For the text-containing cell, return its midpoint in [X, Y] coordinate format. 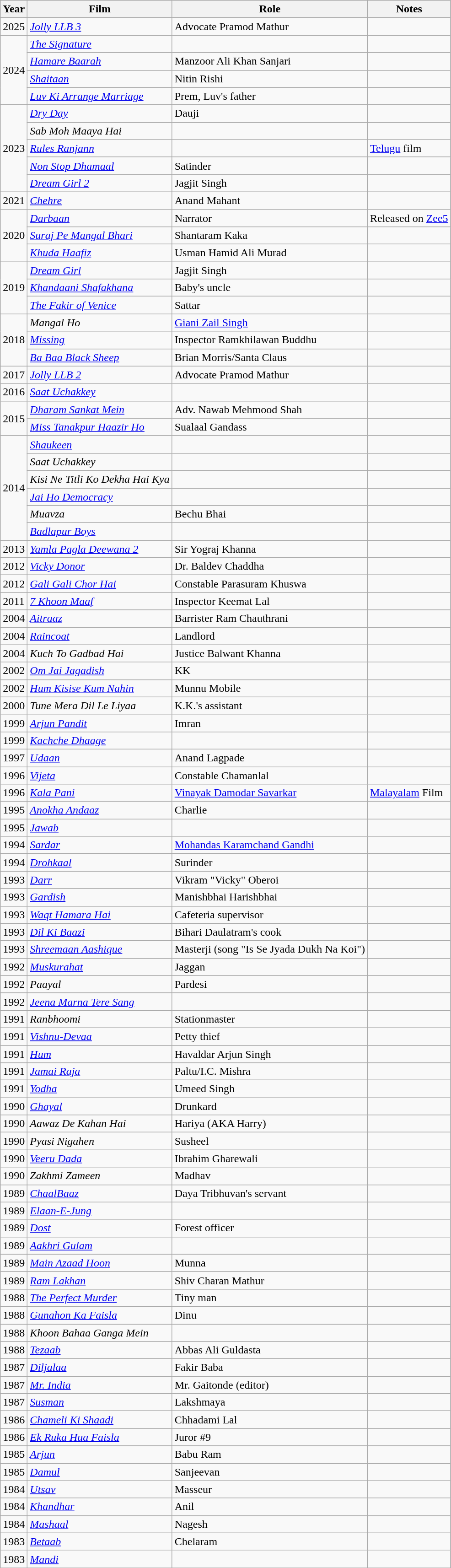
Jolly LLB 3 [100, 27]
Notes [409, 9]
Jeena Marna Tere Sang [100, 1002]
Vishnu-Devaa [100, 1036]
Aitraaz [100, 619]
Om Jai Jagadish [100, 671]
Shreemaan Aashique [100, 949]
2019 [14, 288]
2000 [14, 706]
K.K.'s assistant [270, 706]
Dost [100, 1228]
2016 [14, 392]
Inspector Ramkhilawan Buddhu [270, 340]
Susheel [270, 1141]
Forest officer [270, 1228]
Aakhri Gulam [100, 1245]
Mandi [100, 1559]
2014 [14, 488]
Tezaab [100, 1350]
Ghayal [100, 1106]
Bechu Bhai [270, 514]
Adv. Nawab Mehmood Shah [270, 410]
Veeru Dada [100, 1158]
1997 [14, 758]
Muavza [100, 514]
2021 [14, 200]
Ranbhoomi [100, 1019]
Satinder [270, 166]
Ibrahim Gharewali [270, 1158]
Surinder [270, 862]
Khandhar [100, 1507]
Gunahon Ka Faisla [100, 1315]
Sardar [100, 845]
Munna [270, 1263]
Rules Ranjann [100, 148]
Malayalam Film [409, 793]
Lakshmaya [270, 1402]
Paayal [100, 984]
Waqt Hamara Hai [100, 915]
Udaan [100, 758]
Inspector Keemat Lal [270, 601]
Vinayak Damodar Savarkar [270, 793]
Dream Girl 2 [100, 183]
Charlie [270, 810]
Sab Moh Maaya Hai [100, 131]
Usman Hamid Ali Murad [270, 253]
Imran [270, 723]
Susman [100, 1402]
2025 [14, 27]
Hum [100, 1054]
The Perfect Murder [100, 1298]
Jolly LLB 2 [100, 375]
Constable Chamanlal [270, 776]
Jawab [100, 828]
Khandaani Shafakhana [100, 288]
Shaukeen [100, 444]
Shantaram Kaka [270, 236]
Dr. Baldev Chaddha [270, 566]
Constable Parasuram Khuswa [270, 584]
Dil Ki Baazi [100, 932]
Ek Ruka Hua Faisla [100, 1437]
2018 [14, 340]
Khoon Bahaa Ganga Mein [100, 1333]
7 Khoon Maaf [100, 601]
Anil [270, 1507]
Pardesi [270, 984]
Madhav [270, 1176]
Chelaram [270, 1541]
Baby's uncle [270, 288]
Fakir Baba [270, 1368]
Paltu/I.C. Mishra [270, 1072]
Damul [100, 1472]
Umeed Singh [270, 1089]
Year [14, 9]
Chameli Ki Shaadi [100, 1420]
Petty thief [270, 1036]
Main Azaad Hoon [100, 1263]
Abbas Ali Guldasta [270, 1350]
Film [100, 9]
Nagesh [270, 1524]
Suraj Pe Mangal Bhari [100, 236]
2017 [14, 375]
Darbaan [100, 218]
Munnu Mobile [270, 688]
Role [270, 9]
Aawaz De Kahan Hai [100, 1124]
Sattar [270, 305]
Jai Ho Democracy [100, 496]
Drohkaal [100, 862]
Kachche Dhaage [100, 740]
Anand Mahant [270, 200]
Prem, Luv's father [270, 96]
Gali Gali Chor Hai [100, 584]
Cafeteria supervisor [270, 915]
Telugu film [409, 148]
Chehre [100, 200]
Non Stop Dhamaal [100, 166]
Daya Tribhuvan's servant [270, 1193]
Anand Lagpade [270, 758]
Drunkard [270, 1106]
Mangal Ho [100, 323]
Yamla Pagla Deewana 2 [100, 549]
Dinu [270, 1315]
Manzoor Ali Khan Sanjari [270, 61]
Shiv Charan Mathur [270, 1280]
Diljalaa [100, 1368]
Pyasi Nigahen [100, 1141]
Vikram "Vicky" Oberoi [270, 880]
Mashaal [100, 1524]
Miss Tanakpur Haazir Ho [100, 427]
Mr. India [100, 1385]
Utsav [100, 1489]
Tune Mera Dil Le Liyaa [100, 706]
Nitin Rishi [270, 79]
Ba Baa Black Sheep [100, 357]
KK [270, 671]
Shaitaan [100, 79]
Sanjeevan [270, 1472]
Giani Zail Singh [270, 323]
Babu Ram [270, 1455]
Manishbhai Harishbhai [270, 897]
Muskurahat [100, 967]
Hamare Baarah [100, 61]
Narrator [270, 218]
2011 [14, 601]
Arjun Pandit [100, 723]
Anokha Andaaz [100, 810]
Kuch To Gadbad Hai [100, 653]
2024 [14, 70]
Badlapur Boys [100, 532]
Sir Yograj Khanna [270, 549]
Hariya (AKA Harry) [270, 1124]
Hum Kisise Kum Nahin [100, 688]
Dharam Sankat Mein [100, 410]
The Fakir of Venice [100, 305]
Jamai Raja [100, 1072]
Released on Zee5 [409, 218]
2015 [14, 418]
Mohandas Karamchand Gandhi [270, 845]
Havaldar Arjun Singh [270, 1054]
2023 [14, 148]
2020 [14, 236]
Vijeta [100, 776]
Masterji (song "Is Se Jyada Dukh Na Koi") [270, 949]
Raincoat [100, 636]
Arjun [100, 1455]
Jaggan [270, 967]
Yodha [100, 1089]
The Signature [100, 44]
Luv Ki Arrange Marriage [100, 96]
Dauji [270, 113]
Zakhmi Zameen [100, 1176]
2013 [14, 549]
Kala Pani [100, 793]
Dream Girl [100, 270]
Mr. Gaitonde (editor) [270, 1385]
Stationmaster [270, 1019]
Darr [100, 880]
Ram Lakhan [100, 1280]
Missing [100, 340]
Gardish [100, 897]
Barrister Ram Chauthrani [270, 619]
Masseur [270, 1489]
Chhadami Lal [270, 1420]
Juror #9 [270, 1437]
Tiny man [270, 1298]
Elaan-E-Jung [100, 1211]
Justice Balwant Khanna [270, 653]
Khuda Haafiz [100, 253]
Vicky Donor [100, 566]
Dry Day [100, 113]
ChaalBaaz [100, 1193]
Brian Morris/Santa Claus [270, 357]
Landlord [270, 636]
Betaab [100, 1541]
Bihari Daulatram's cook [270, 932]
Kisi Ne Titli Ko Dekha Hai Kya [100, 479]
Sualaal Gandass [270, 427]
